Capture the cell that displays the provided text and extract its [X, Y] central coordinate. 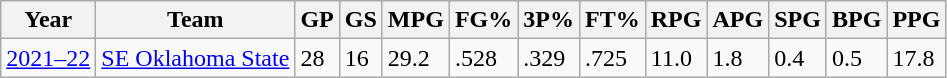
29.2 [416, 58]
GP [317, 20]
2021–22 [48, 58]
0.5 [856, 58]
11.0 [676, 58]
.329 [549, 58]
SPG [798, 20]
16 [360, 58]
Team [196, 20]
APG [738, 20]
GS [360, 20]
3P% [549, 20]
SE Oklahoma State [196, 58]
28 [317, 58]
.725 [612, 58]
0.4 [798, 58]
BPG [856, 20]
FT% [612, 20]
17.8 [916, 58]
RPG [676, 20]
Year [48, 20]
.528 [483, 58]
FG% [483, 20]
MPG [416, 20]
PPG [916, 20]
1.8 [738, 58]
